Capture the cell that displays the provided text and extract its (X, Y) central coordinate. 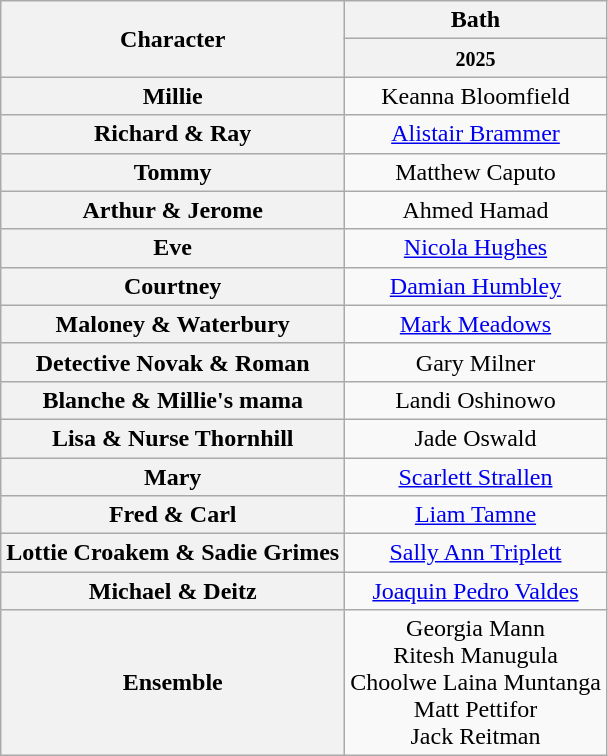
Sally Ann Triplett (476, 553)
Georgia MannRitesh ManugulaChoolwe Laina MuntangaMatt PettiforJack Reitman (476, 683)
Mark Meadows (476, 324)
Tommy (173, 172)
Blanche & Millie's mama (173, 400)
Landi Oshinowo (476, 400)
Matthew Caputo (476, 172)
Ensemble (173, 683)
Scarlett Strallen (476, 477)
Keanna Bloomfield (476, 96)
Character (173, 39)
Maloney & Waterbury (173, 324)
Michael & Deitz (173, 591)
Fred & Carl (173, 515)
Alistair Brammer (476, 134)
Jade Oswald (476, 438)
Lisa & Nurse Thornhill (173, 438)
Liam Tamne (476, 515)
2025 (476, 58)
Lottie Croakem & Sadie Grimes (173, 553)
Arthur & Jerome (173, 210)
Ahmed Hamad (476, 210)
Nicola Hughes (476, 248)
Detective Novak & Roman (173, 362)
Richard & Ray (173, 134)
Damian Humbley (476, 286)
Bath (476, 20)
Mary (173, 477)
Gary Milner (476, 362)
Eve (173, 248)
Courtney (173, 286)
Joaquin Pedro Valdes (476, 591)
Millie (173, 96)
